Search for the cell housing the specified text and yield its (x, y) center coordinate. 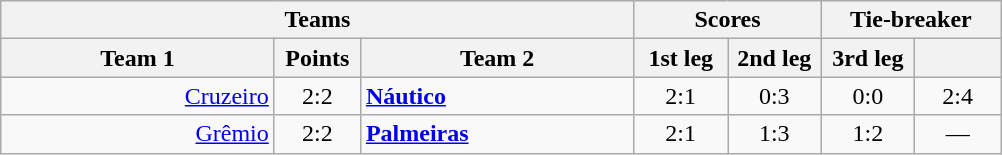
Points (317, 58)
Palmeiras (497, 134)
1st leg (681, 58)
Teams (318, 20)
Team 1 (138, 58)
Cruzeiro (138, 96)
0:3 (775, 96)
1:2 (868, 134)
2:4 (958, 96)
Náutico (497, 96)
0:0 (868, 96)
2nd leg (775, 58)
— (958, 134)
Tie-breaker (911, 20)
Team 2 (497, 58)
3rd leg (868, 58)
Grêmio (138, 134)
Scores (728, 20)
1:3 (775, 134)
